Identify which cell holds the provided text, then report its (x, y) central coordinate. 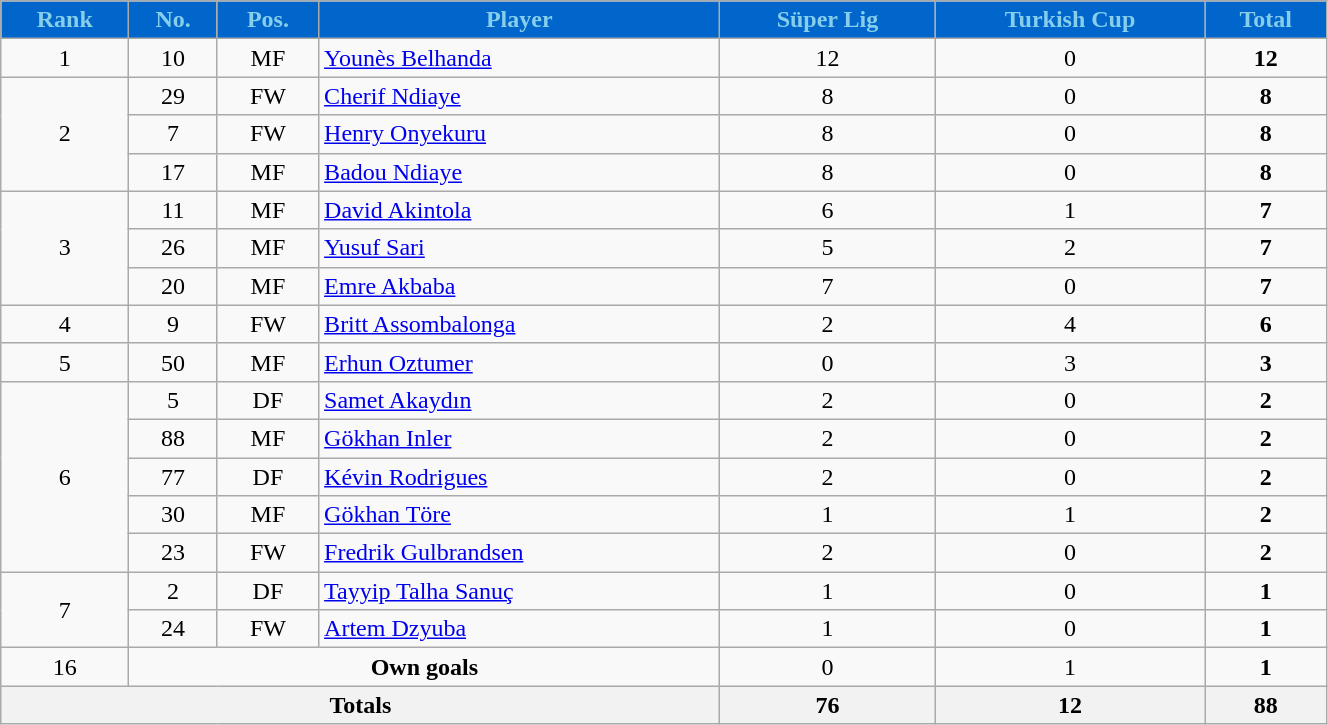
Total (1266, 20)
Erhun Oztumer (520, 362)
23 (174, 553)
Emre Akbaba (520, 286)
Younès Belhanda (520, 58)
26 (174, 248)
10 (174, 58)
77 (174, 477)
Artem Dzyuba (520, 629)
Britt Assombalonga (520, 324)
Samet Akaydın (520, 400)
Rank (65, 20)
Tayyip Talha Sanuç (520, 591)
24 (174, 629)
Totals (360, 705)
9 (174, 324)
Cherif Ndiaye (520, 96)
30 (174, 515)
No. (174, 20)
Yusuf Sari (520, 248)
Henry Onyekuru (520, 134)
Player (520, 20)
Own goals (424, 667)
Gökhan Töre (520, 515)
Süper Lig (828, 20)
11 (174, 210)
20 (174, 286)
50 (174, 362)
Pos. (268, 20)
16 (65, 667)
76 (828, 705)
17 (174, 172)
Fredrik Gulbrandsen (520, 553)
Kévin Rodrigues (520, 477)
29 (174, 96)
Turkish Cup (1070, 20)
Badou Ndiaye (520, 172)
Gökhan Inler (520, 438)
David Akintola (520, 210)
